Search for the cell housing the specified text and yield its (X, Y) center coordinate. 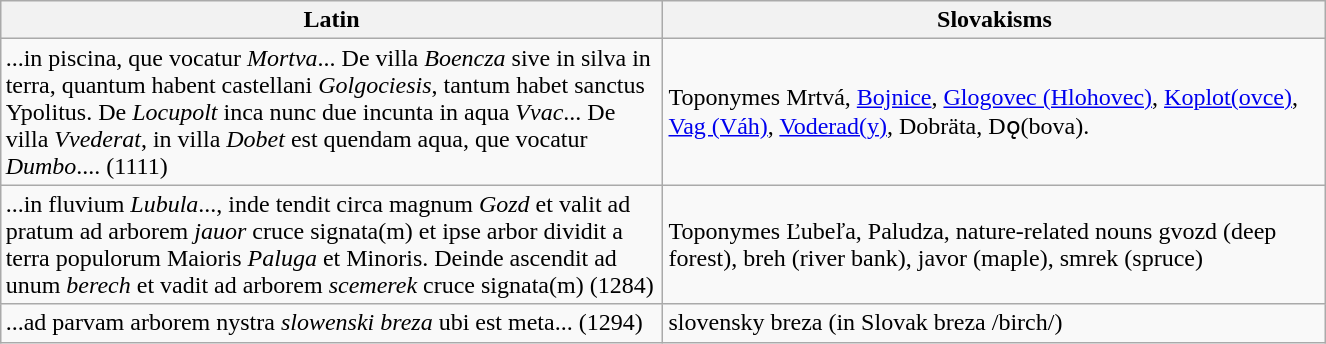
Latin (332, 20)
Toponymes Mrtvá, Bojnice, Glogovec (Hlohovec), Koplot(ovce), Vag (Váh), Voderad(y), Dobräta, Dǫ(bova). (994, 112)
slovensky breza (in Slovak breza /birch/) (994, 323)
Toponymes Ľubeľa, Paludza, nature-related nouns gvozd (deep forest), breh (river bank), javor (maple), smrek (spruce) (994, 244)
...ad parvam arborem nystra slowenski breza ubi est meta... (1294) (332, 323)
Slovakisms (994, 20)
